Return the [x, y] coordinate for the center point of the cell that contains the specified text.  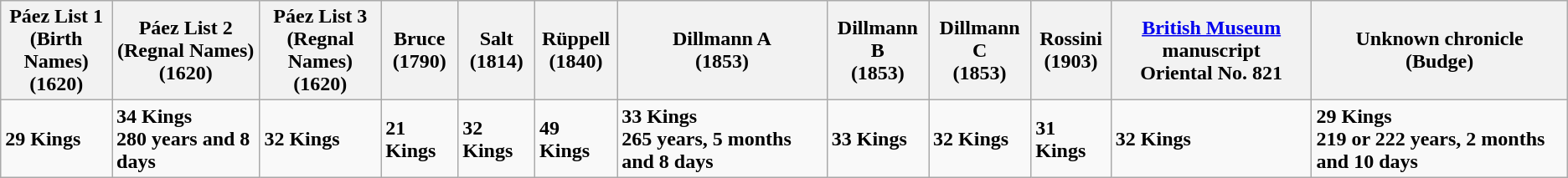
21 Kings [420, 139]
Páez List 3(Regnal Names)(1620) [320, 50]
Dillmann B(1853) [878, 50]
Rüppell(1840) [576, 50]
Dillmann A(1853) [722, 50]
33 Kings265 years, 5 months and 8 days [722, 139]
Dillmann C(1853) [980, 50]
Salt(1814) [497, 50]
29 Kings219 or 222 years, 2 months and 10 days [1439, 139]
Páez List 2(Regnal Names)(1620) [186, 50]
33 Kings [878, 139]
Páez List 1(Birth Names)(1620) [57, 50]
29 Kings [57, 139]
31 Kings [1071, 139]
Unknown chronicle(Budge) [1439, 50]
49 Kings [576, 139]
34 Kings280 years and 8 days [186, 139]
Bruce(1790) [420, 50]
British Museum manuscriptOriental No. 821 [1211, 50]
Rossini(1903) [1071, 50]
